Provide the [x, y] coordinate of the cell's center where the given text is located.  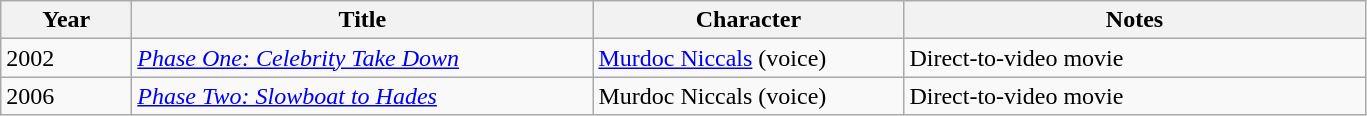
2006 [66, 96]
Title [362, 20]
Year [66, 20]
Notes [1134, 20]
Phase One: Celebrity Take Down [362, 58]
Character [748, 20]
2002 [66, 58]
Phase Two: Slowboat to Hades [362, 96]
